Return the [x, y] coordinate for the center point of the cell that contains the specified text.  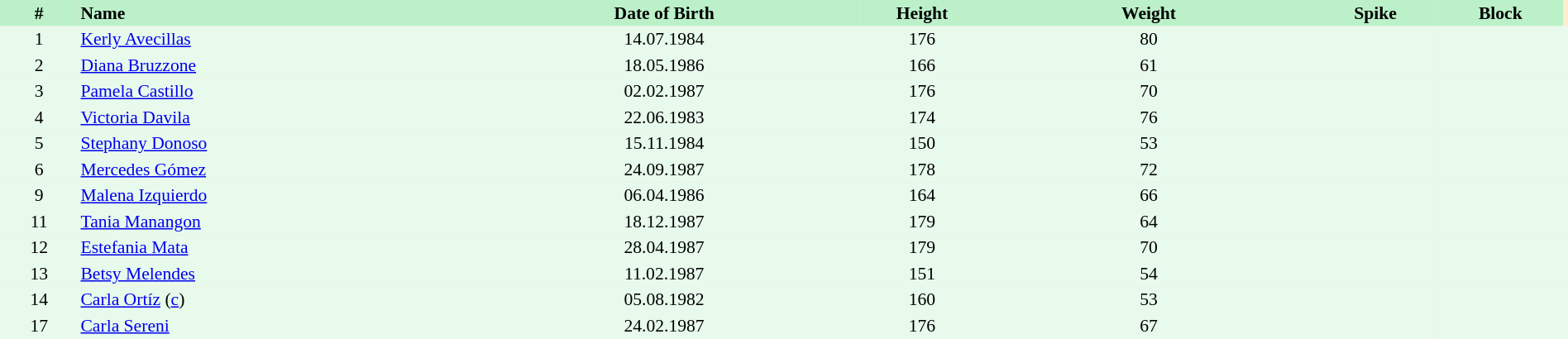
Malena Izquierdo [273, 195]
05.08.1982 [664, 299]
174 [921, 117]
13 [39, 274]
Estefania Mata [273, 248]
67 [1150, 326]
11 [39, 222]
Weight [1150, 13]
Block [1500, 13]
# [39, 13]
80 [1150, 40]
17 [39, 326]
Tania Manangon [273, 222]
24.02.1987 [664, 326]
66 [1150, 195]
64 [1150, 222]
150 [921, 144]
Height [921, 13]
3 [39, 91]
166 [921, 65]
Date of Birth [664, 13]
24.09.1987 [664, 169]
Carla Ortíz (c) [273, 299]
Pamela Castillo [273, 91]
9 [39, 195]
1 [39, 40]
164 [921, 195]
Victoria Davila [273, 117]
6 [39, 169]
Carla Sereni [273, 326]
22.06.1983 [664, 117]
54 [1150, 274]
15.11.1984 [664, 144]
4 [39, 117]
2 [39, 65]
02.02.1987 [664, 91]
Name [273, 13]
14.07.1984 [664, 40]
160 [921, 299]
18.05.1986 [664, 65]
Spike [1374, 13]
178 [921, 169]
06.04.1986 [664, 195]
18.12.1987 [664, 222]
Betsy Melendes [273, 274]
Mercedes Gómez [273, 169]
11.02.1987 [664, 274]
Stephany Donoso [273, 144]
Kerly Avecillas [273, 40]
151 [921, 274]
14 [39, 299]
28.04.1987 [664, 248]
76 [1150, 117]
61 [1150, 65]
72 [1150, 169]
5 [39, 144]
Diana Bruzzone [273, 65]
12 [39, 248]
